Identify which cell holds the provided text, then report its [x, y] central coordinate. 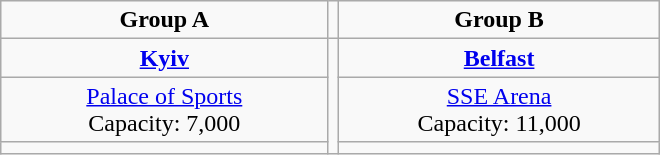
Belfast [499, 58]
Palace of SportsCapacity: 7,000 [164, 110]
Group B [499, 20]
Group A [164, 20]
Kyiv [164, 58]
SSE ArenaCapacity: 11,000 [499, 110]
